Provide the [x, y] coordinate of the cell's center where the given text is located.  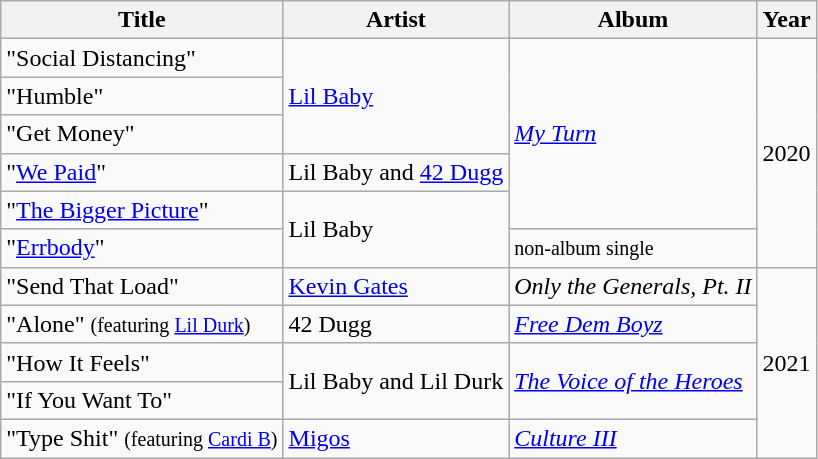
"How It Feels" [142, 362]
"We Paid" [142, 172]
Year [786, 20]
Artist [396, 20]
non-album single [633, 248]
"Alone" (featuring Lil Durk) [142, 324]
42 Dugg [396, 324]
Title [142, 20]
Only the Generals, Pt. II [633, 286]
"If You Want To" [142, 400]
Album [633, 20]
2021 [786, 362]
Kevin Gates [396, 286]
"Get Money" [142, 134]
"Type Shit" (featuring Cardi B) [142, 438]
Culture III [633, 438]
My Turn [633, 134]
"The Bigger Picture" [142, 210]
Lil Baby and 42 Dugg [396, 172]
"Send That Load" [142, 286]
"Social Distancing" [142, 58]
"Errbody" [142, 248]
Migos [396, 438]
Lil Baby and Lil Durk [396, 381]
Free Dem Boyz [633, 324]
"Humble" [142, 96]
2020 [786, 153]
The Voice of the Heroes [633, 381]
